Extract the [X, Y] coordinate from the center of the cell holding the provided text.  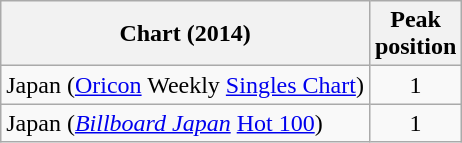
Peakposition [415, 34]
Chart (2014) [186, 34]
Japan (Oricon Weekly Singles Chart) [186, 85]
Japan (Billboard Japan Hot 100) [186, 123]
